From the cell containing the given text, extract its center point as [x, y] coordinate. 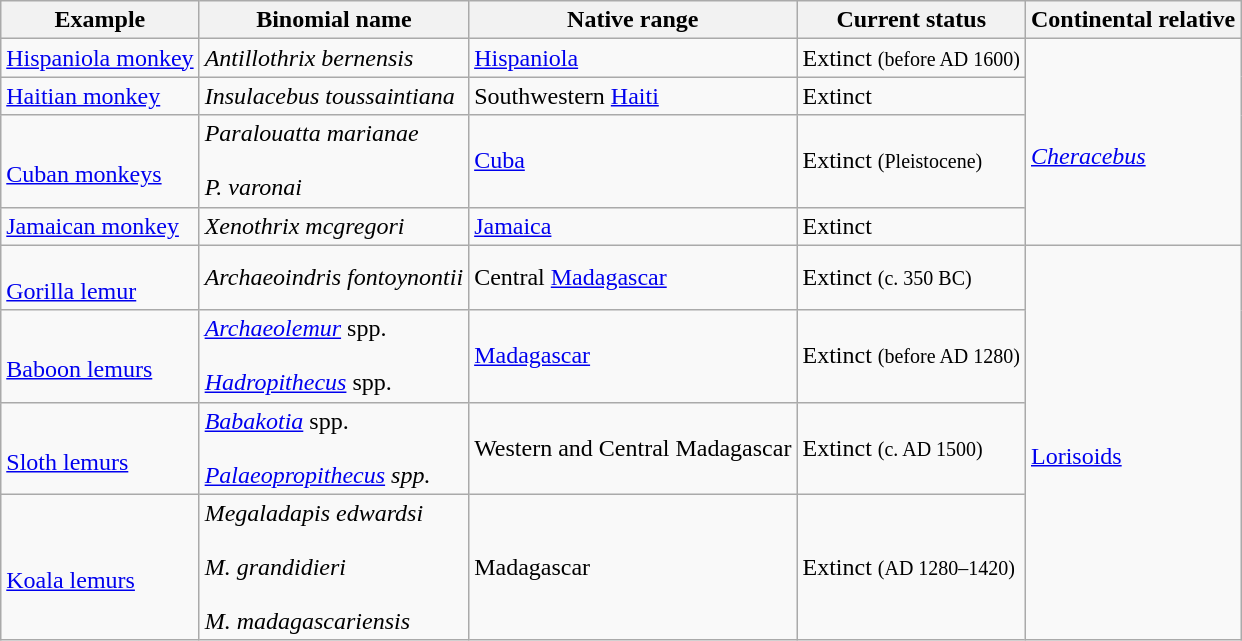
Extinct (c. 350 BC) [912, 278]
Antillothrix bernensis [334, 58]
Xenothrix mcgregori [334, 226]
Current status [912, 20]
Jamaican monkey [100, 226]
Southwestern Haiti [633, 96]
Paralouatta marianaeP. varonai [334, 161]
Extinct (before AD 1280) [912, 356]
Archaeoindris fontoynontii [334, 278]
Example [100, 20]
Megaladapis edwardsiM. grandidieriM. madagascariensis [334, 567]
Extinct (Pleistocene) [912, 161]
Gorilla lemur [100, 278]
Cuban monkeys [100, 161]
Haitian monkey [100, 96]
Native range [633, 20]
Western and Central Madagascar [633, 448]
Insulacebus toussaintiana [334, 96]
Archaeolemur spp.Hadropithecus spp. [334, 356]
Babakotia spp.Palaeopropithecus spp. [334, 448]
Koala lemurs [100, 567]
Sloth lemurs [100, 448]
Continental relative [1132, 20]
Lorisoids [1132, 442]
Cheracebus [1132, 142]
Binomial name [334, 20]
Central Madagascar [633, 278]
Extinct (before AD 1600) [912, 58]
Extinct (AD 1280–1420) [912, 567]
Hispaniola monkey [100, 58]
Baboon lemurs [100, 356]
Jamaica [633, 226]
Hispaniola [633, 58]
Cuba [633, 161]
Extinct (c. AD 1500) [912, 448]
